Detect which cell encompasses the target text, then output its (x, y) center coordinate. 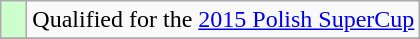
Qualified for the 2015 Polish SuperCup (224, 20)
